Locate the cell with the specified text and output its [x, y] center coordinate. 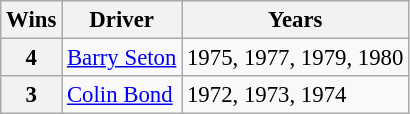
4 [32, 58]
Years [296, 20]
Wins [32, 20]
Barry Seton [122, 58]
Colin Bond [122, 95]
Driver [122, 20]
1975, 1977, 1979, 1980 [296, 58]
1972, 1973, 1974 [296, 95]
3 [32, 95]
